Determine the (X, Y) coordinate at the center of the cell enclosing the given text.  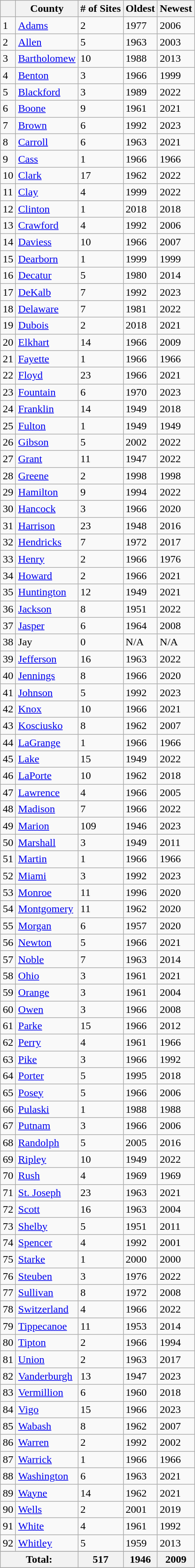
Marshall (47, 842)
St. Joseph (47, 1193)
1989 (141, 92)
65 (8, 1093)
Union (47, 1359)
32 (8, 542)
70 (8, 1176)
Shelby (47, 1226)
1995 (141, 1076)
Grant (47, 459)
Scott (47, 1209)
Knox (47, 709)
Jennings (47, 676)
Martin (47, 859)
34 (8, 576)
18 (8, 309)
64 (8, 1076)
76 (8, 1276)
Sullivan (47, 1293)
74 (8, 1242)
80 (8, 1343)
Montgomery (47, 909)
Orange (47, 992)
77 (8, 1293)
72 (8, 1209)
Steuben (47, 1276)
66 (8, 1109)
1960 (141, 1393)
Tippecanoe (47, 1326)
81 (8, 1359)
Ohio (47, 976)
Fountain (47, 392)
91 (8, 1526)
Wabash (47, 1426)
Cass (47, 159)
Newest (176, 9)
Jasper (47, 626)
Warren (47, 1443)
Owen (47, 1009)
35 (8, 592)
109 (101, 826)
54 (8, 909)
Dearborn (47, 259)
44 (8, 743)
Jefferson (47, 659)
2019 (176, 1509)
Spencer (47, 1242)
49 (8, 826)
21 (8, 359)
Vigo (47, 1409)
36 (8, 609)
Wayne (47, 1493)
1953 (141, 1326)
75 (8, 1259)
Hamilton (47, 492)
Bartholomew (47, 59)
48 (8, 809)
Rush (47, 1176)
Vanderburgh (47, 1376)
78 (8, 1310)
63 (8, 1059)
Lawrence (47, 793)
Perry (47, 1043)
30 (8, 509)
1981 (141, 309)
Clark (47, 175)
33 (8, 559)
1948 (141, 526)
51 (8, 859)
87 (8, 1459)
Ripley (47, 1159)
Parke (47, 1026)
57 (8, 959)
Jackson (47, 609)
Fulton (47, 425)
Washington (47, 1476)
Adams (47, 25)
Henry (47, 559)
86 (8, 1443)
26 (8, 442)
56 (8, 942)
Posey (47, 1093)
Decatur (47, 276)
2003 (176, 42)
LaPorte (47, 776)
Morgan (47, 926)
79 (8, 1326)
69 (8, 1159)
Kosciusko (47, 726)
2012 (176, 1026)
Carroll (47, 142)
Whitley (47, 1543)
82 (8, 1376)
# of Sites (101, 9)
Oldest (141, 9)
28 (8, 475)
Allen (47, 42)
27 (8, 459)
Elkhart (47, 342)
Lake (47, 759)
Delaware (47, 309)
Marion (47, 826)
Blackford (47, 92)
Miami (47, 876)
Randolph (47, 1143)
Noble (47, 959)
1959 (141, 1543)
1957 (141, 926)
Howard (47, 576)
53 (8, 892)
61 (8, 1026)
Monroe (47, 892)
1977 (141, 25)
24 (8, 409)
Clinton (47, 209)
84 (8, 1409)
31 (8, 526)
Crawford (47, 226)
Pulaski (47, 1109)
90 (8, 1509)
19 (8, 326)
Johnson (47, 692)
88 (8, 1476)
71 (8, 1193)
Porter (47, 1076)
Wells (47, 1509)
Hendricks (47, 542)
40 (8, 676)
62 (8, 1043)
517 (101, 1560)
22 (8, 375)
46 (8, 776)
Brown (47, 125)
LaGrange (47, 743)
73 (8, 1226)
Clay (47, 192)
50 (8, 842)
Putnam (47, 1126)
Benton (47, 75)
83 (8, 1393)
Harrison (47, 526)
55 (8, 926)
20 (8, 342)
Daviess (47, 242)
Greene (47, 475)
92 (8, 1543)
67 (8, 1126)
60 (8, 1009)
39 (8, 659)
68 (8, 1143)
Starke (47, 1259)
1980 (141, 276)
58 (8, 976)
43 (8, 726)
47 (8, 793)
85 (8, 1426)
25 (8, 425)
Floyd (47, 375)
59 (8, 992)
Total: (40, 1560)
Warrick (47, 1459)
Newton (47, 942)
29 (8, 492)
89 (8, 1493)
Dubois (47, 326)
Madison (47, 809)
45 (8, 759)
Pike (47, 1059)
37 (8, 626)
52 (8, 876)
Switzerland (47, 1310)
38 (8, 642)
41 (8, 692)
42 (8, 709)
Vermillion (47, 1393)
Gibson (47, 442)
Fayette (47, 359)
Hancock (47, 509)
0 (101, 642)
1964 (141, 626)
Jay (47, 642)
1996 (141, 892)
DeKalb (47, 292)
County (47, 9)
Tipton (47, 1343)
1970 (141, 392)
Franklin (47, 409)
White (47, 1526)
Boone (47, 109)
Huntington (47, 592)
